Pinpoint the cell where the given text exists, returning its (x, y) midpoint coordinate. 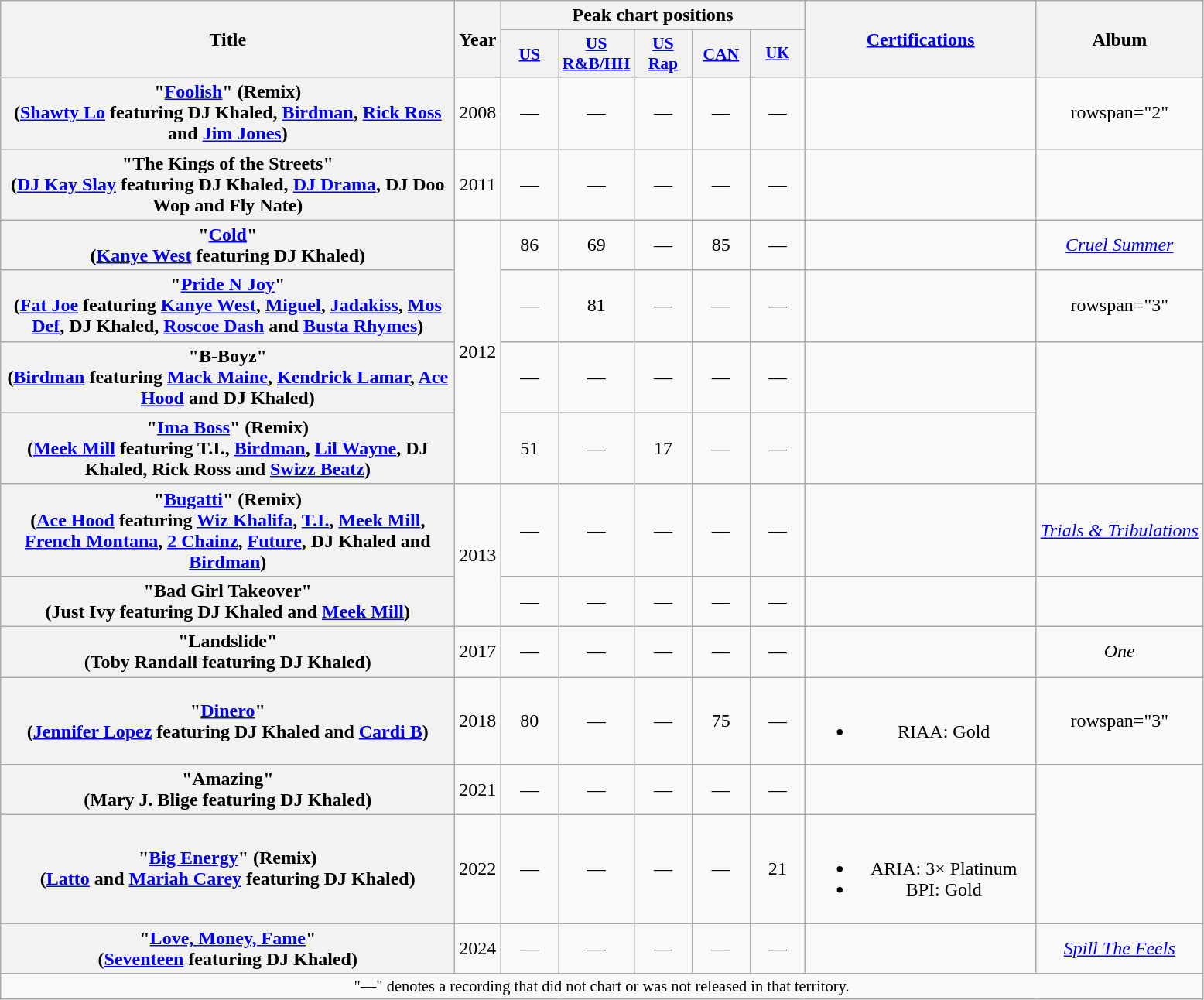
"The Kings of the Streets"(DJ Kay Slay featuring DJ Khaled, DJ Drama, DJ Doo Wop and Fly Nate) (227, 184)
"Landslide"(Toby Randall featuring DJ Khaled) (227, 652)
69 (597, 245)
2022 (478, 869)
"Amazing"(Mary J. Blige featuring DJ Khaled) (227, 789)
2024 (478, 949)
USR&B/HH (597, 54)
2011 (478, 184)
"Big Energy" (Remix)(Latto and Mariah Carey featuring DJ Khaled) (227, 869)
"Pride N Joy"(Fat Joe featuring Kanye West, Miguel, Jadakiss, Mos Def, DJ Khaled, Roscoe Dash and Busta Rhymes) (227, 306)
RIAA: Gold (921, 720)
"Dinero"(Jennifer Lopez featuring DJ Khaled and Cardi B) (227, 720)
USRap (662, 54)
"Ima Boss" (Remix)(Meek Mill featuring T.I., Birdman, Lil Wayne, DJ Khaled, Rick Ross and Swizz Beatz) (227, 448)
rowspan="2" (1119, 113)
ARIA: 3× PlatinumBPI: Gold (921, 869)
Trials & Tribulations (1119, 529)
"Bugatti" (Remix)(Ace Hood featuring Wiz Khalifa, T.I., Meek Mill, French Montana, 2 Chainz, Future, DJ Khaled and Birdman) (227, 529)
"Bad Girl Takeover"(Just Ivy featuring DJ Khaled and Meek Mill) (227, 601)
Peak chart positions (653, 15)
"Love, Money, Fame"(Seventeen featuring DJ Khaled) (227, 949)
81 (597, 306)
"Foolish" (Remix)(Shawty Lo featuring DJ Khaled, Birdman, Rick Ross and Jim Jones) (227, 113)
Album (1119, 39)
2008 (478, 113)
86 (529, 245)
51 (529, 448)
21 (777, 869)
"—" denotes a recording that did not chart or was not released in that territory. (602, 987)
85 (721, 245)
Year (478, 39)
2017 (478, 652)
US (529, 54)
"Cold"(Kanye West featuring DJ Khaled) (227, 245)
80 (529, 720)
Cruel Summer (1119, 245)
CAN (721, 54)
"B-Boyz"(Birdman featuring Mack Maine, Kendrick Lamar, Ace Hood and DJ Khaled) (227, 377)
Certifications (921, 39)
2021 (478, 789)
Title (227, 39)
UK (777, 54)
75 (721, 720)
Spill The Feels (1119, 949)
17 (662, 448)
2018 (478, 720)
2013 (478, 555)
2012 (478, 351)
One (1119, 652)
